Locate the cell with the specified text and output its (x, y) center coordinate. 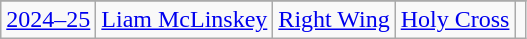
Right Wing (334, 20)
Liam McLinskey (184, 20)
Holy Cross (455, 20)
2024–25 (48, 20)
